Extract the (x, y) coordinate from the center of the cell holding the provided text.  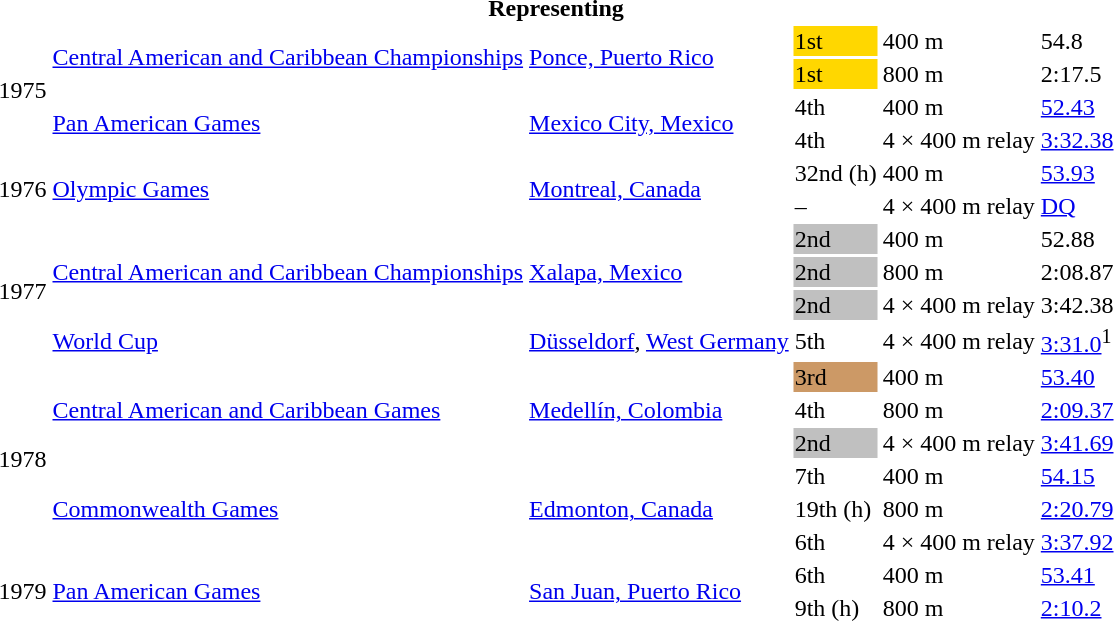
Ponce, Puerto Rico (660, 58)
7th (836, 476)
Edmonton, Canada (660, 509)
Commonwealth Games (288, 509)
Xalapa, Mexico (660, 272)
Düsseldorf, West Germany (660, 341)
19th (h) (836, 509)
Central American and Caribbean Games (288, 410)
Pan American Games (288, 124)
World Cup (288, 341)
Medellín, Colombia (660, 410)
– (836, 206)
Mexico City, Mexico (660, 124)
Olympic Games (288, 190)
Montreal, Canada (660, 190)
32nd (h) (836, 173)
3rd (836, 377)
5th (836, 341)
